Scan for the cell matching the given text and deliver its [X, Y] coordinate at center. 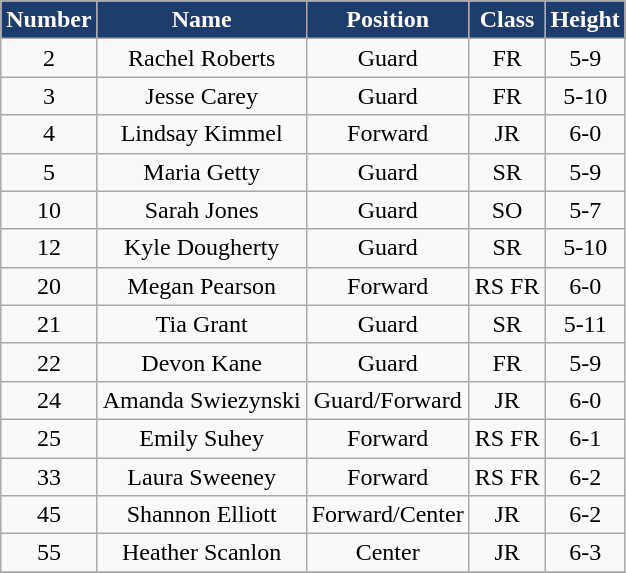
Emily Suhey [202, 438]
24 [49, 400]
5-11 [585, 324]
SO [507, 210]
Sarah Jones [202, 210]
3 [49, 96]
4 [49, 134]
Height [585, 20]
Class [507, 20]
Tia Grant [202, 324]
Amanda Swiezynski [202, 400]
Laura Sweeney [202, 477]
5-7 [585, 210]
6-3 [585, 553]
5 [49, 172]
21 [49, 324]
33 [49, 477]
2 [49, 58]
6-1 [585, 438]
45 [49, 515]
Devon Kane [202, 362]
10 [49, 210]
Name [202, 20]
Forward/Center [388, 515]
22 [49, 362]
Heather Scanlon [202, 553]
Number [49, 20]
20 [49, 286]
12 [49, 248]
Kyle Dougherty [202, 248]
Lindsay Kimmel [202, 134]
Maria Getty [202, 172]
55 [49, 553]
Guard/Forward [388, 400]
25 [49, 438]
Position [388, 20]
Jesse Carey [202, 96]
Megan Pearson [202, 286]
Center [388, 553]
Shannon Elliott [202, 515]
Rachel Roberts [202, 58]
